Output the [X, Y] coordinate of the center of the cell containing the given text.  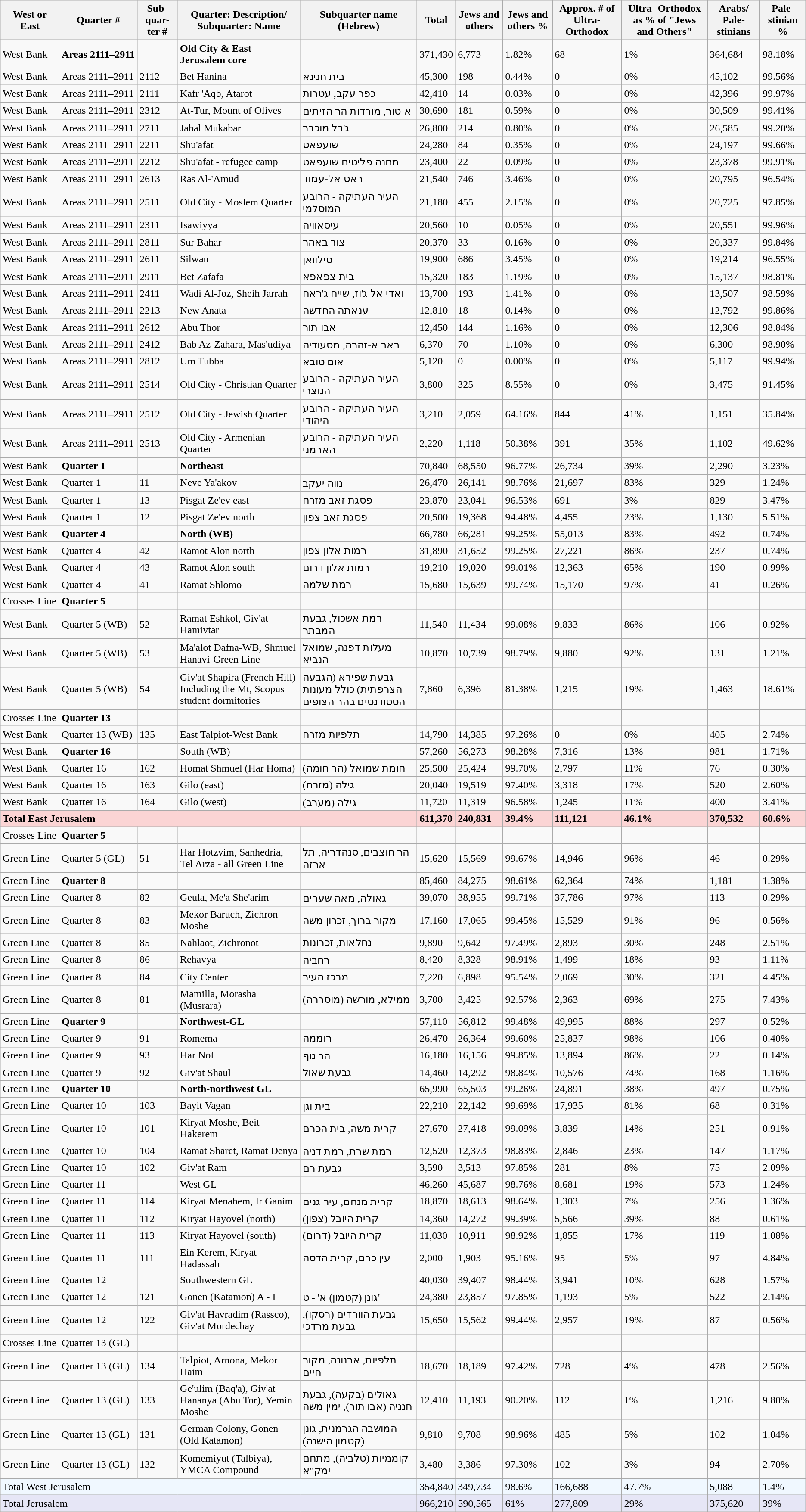
0.30% [783, 768]
Gilo (east) [239, 785]
111,121 [587, 819]
2,797 [587, 768]
Bayit Vagan [239, 1106]
1,463 [734, 689]
99.48% [528, 1021]
2112 [157, 77]
99.67% [528, 858]
183 [479, 277]
14,790 [437, 734]
122 [157, 1320]
Quarter 13 [98, 718]
פסגת זאב צפון [359, 517]
Giv'at Havradim (Rassco), Giv'at Mordechay [239, 1320]
0.40% [783, 1038]
סילוואן [359, 259]
2311 [157, 225]
14,360 [437, 1219]
27,418 [479, 1129]
Pale- stinian % [783, 20]
Nahlaot, Zichronot [239, 943]
691 [587, 500]
69% [665, 999]
1.71% [783, 751]
1,215 [587, 689]
26,364 [479, 1038]
485 [587, 1435]
391 [587, 443]
3.46% [528, 179]
94 [734, 1464]
405 [734, 734]
15,569 [479, 858]
Northeast [239, 466]
844 [587, 414]
19,210 [437, 568]
85 [157, 943]
198 [479, 77]
2911 [157, 277]
9,890 [437, 943]
11,193 [479, 1400]
15,650 [437, 1320]
35% [665, 443]
13,700 [437, 293]
26,800 [437, 128]
2.70% [783, 1464]
Old City - Jewish Quarter [239, 414]
20,725 [734, 202]
Giv'at Ram [239, 1168]
66,281 [479, 534]
שועפאט [359, 145]
92.57% [528, 999]
Neve Ya'akov [239, 483]
2611 [157, 259]
17,065 [479, 920]
Ein Kerem, Kiryat Hadassah [239, 1258]
97.49% [528, 943]
82 [157, 898]
3,386 [479, 1464]
0.05% [528, 225]
Giv'at Shaul [239, 1073]
Um Tubba [239, 361]
אבו תור [359, 327]
Southwestern GL [239, 1280]
Romema [239, 1038]
10 [479, 225]
39,070 [437, 898]
20,500 [437, 517]
49.62% [783, 443]
99.45% [528, 920]
Wadi Al-Joz, Sheih Jarrah [239, 293]
88% [665, 1021]
144 [479, 327]
Rehavya [239, 960]
Ultra- Orthodox as % of "Jews and Others" [665, 20]
90.20% [528, 1400]
6,898 [479, 977]
City Center [239, 977]
ג'בל מוכבר [359, 128]
728 [587, 1366]
5,566 [587, 1219]
10,870 [437, 653]
גונן (קטמון) א' - ט' [359, 1297]
966,210 [437, 1503]
2,069 [587, 977]
3,318 [587, 785]
0.16% [528, 242]
Bet Hanina [239, 77]
קרית היובל (צפון) [359, 1219]
54 [157, 689]
Old City - Armenian Quarter [239, 443]
96.55% [783, 259]
מקור ברוך, זכרון משה [359, 920]
Quarter 13 (WB) [98, 734]
המושבה הגרמנית, גונן (קטמון הישנה) [359, 1435]
42,396 [734, 93]
166,688 [587, 1487]
321 [734, 977]
1.41% [528, 293]
27,221 [587, 551]
45,102 [734, 77]
98.90% [783, 345]
4.84% [783, 1258]
46 [734, 858]
0.61% [783, 1219]
2.15% [528, 202]
9,642 [479, 943]
99.85% [528, 1055]
0.26% [783, 585]
3,210 [437, 414]
10,911 [479, 1235]
Ramat Sharet, Ramat Denya [239, 1151]
2,846 [587, 1151]
Subquarter name (Hebrew) [359, 20]
24,891 [587, 1089]
Kiryat Moshe, Beit Hakerem [239, 1129]
2211 [157, 145]
21,540 [437, 179]
26,141 [479, 483]
1.57% [783, 1280]
611,370 [437, 819]
Har Hotzvim, Sanhedria, Tel Arza - all Green Line [239, 858]
455 [479, 202]
497 [734, 1089]
3,513 [479, 1168]
1.21% [783, 653]
99.70% [528, 768]
Quarter # [98, 20]
99.84% [783, 242]
277,809 [587, 1503]
23,857 [479, 1297]
2,363 [587, 999]
193 [479, 293]
3,700 [437, 999]
1.19% [528, 277]
רמת שלמה [359, 585]
62,364 [587, 881]
133 [157, 1400]
42 [157, 551]
46,260 [437, 1185]
15,620 [437, 858]
375,620 [734, 1503]
גבעת רם [359, 1168]
147 [734, 1151]
98.92% [528, 1235]
תלפיות מזרח [359, 734]
1.4% [783, 1487]
Total [437, 20]
248 [734, 943]
27,670 [437, 1129]
30,509 [734, 111]
נחלאות, זכרונות [359, 943]
3.47% [783, 500]
18,613 [479, 1201]
גאולה, מאה שערים [359, 898]
22,142 [479, 1106]
East Talpiot-West Bank [239, 734]
בית וגן [359, 1106]
99.91% [783, 162]
נווה יעקב [359, 483]
190 [734, 568]
21,697 [587, 483]
15,529 [587, 920]
15,137 [734, 277]
2513 [157, 443]
2.74% [783, 734]
370,532 [734, 819]
0.03% [528, 93]
5,088 [734, 1487]
Jabal Mukabar [239, 128]
0.80% [528, 128]
12 [157, 517]
99.71% [528, 898]
7,316 [587, 751]
8,420 [437, 960]
צור באהר [359, 242]
הר נוף [359, 1055]
135 [157, 734]
354,840 [437, 1487]
קרית היובל (דרום) [359, 1235]
1,499 [587, 960]
98.96% [528, 1435]
38% [665, 1089]
121 [157, 1297]
1,193 [587, 1297]
2213 [157, 311]
99.74% [528, 585]
9,810 [437, 1435]
53 [157, 653]
Har Nof [239, 1055]
ענאתה החדשה [359, 311]
0.92% [783, 624]
Shu'afat [239, 145]
91.45% [783, 385]
רמת אשכול, גבעת המבתר [359, 624]
97.30% [528, 1464]
2312 [157, 111]
103 [157, 1106]
33 [479, 242]
Arabs/ Pale- stinians [734, 20]
329 [734, 483]
281 [587, 1168]
628 [734, 1280]
96.58% [528, 802]
Old City & East Jerusalem core [239, 54]
12,810 [437, 311]
20,370 [437, 242]
גבעת שאול [359, 1073]
15,639 [479, 585]
10,576 [587, 1073]
98.28% [528, 751]
13 [157, 500]
1,102 [734, 443]
1.38% [783, 881]
96% [665, 858]
Kiryat Hayovel (north) [239, 1219]
99.44% [528, 1320]
26,734 [587, 466]
Kiryat Menahem, Ir Ganim [239, 1201]
45,300 [437, 77]
18% [665, 960]
18.61% [783, 689]
4% [665, 1366]
6,773 [479, 54]
41% [665, 414]
37,786 [587, 898]
134 [157, 1366]
57,260 [437, 751]
24,197 [734, 145]
5.51% [783, 517]
98.64% [528, 1201]
23,400 [437, 162]
3,425 [479, 999]
297 [734, 1021]
49,995 [587, 1021]
92% [665, 653]
Ramat Eshkol, Giv'at Hamivtar [239, 624]
6,396 [479, 689]
Ma'alot Dafna-WB, Shmuel Hanavi-Green Line [239, 653]
95 [587, 1258]
3,590 [437, 1168]
2514 [157, 385]
94.48% [528, 517]
מעלות דפנה, שמואל הנביא [359, 653]
11,540 [437, 624]
99.20% [783, 128]
מחנה פליטים שועפאט [359, 162]
181 [479, 111]
2.60% [783, 785]
בית צפאפא [359, 277]
1,118 [479, 443]
56,273 [479, 751]
עין כרם, קרית הדסה [359, 1258]
Geula, Me'a She'arim [239, 898]
1.04% [783, 1435]
19,519 [479, 785]
91% [665, 920]
14,385 [479, 734]
Northwest-GL [239, 1021]
7.43% [783, 999]
Ramot Alon north [239, 551]
18 [479, 311]
באב א-זהרה, מסעודיה [359, 345]
ממילא, מורשה (מוסררה) [359, 999]
98.81% [783, 277]
492 [734, 534]
12,306 [734, 327]
3.41% [783, 802]
7,860 [437, 689]
11,434 [479, 624]
4,455 [587, 517]
99.69% [528, 1106]
99.60% [528, 1038]
14,460 [437, 1073]
240,831 [479, 819]
13,894 [587, 1055]
22,210 [437, 1106]
2111 [157, 93]
251 [734, 1129]
Homat Shmuel (Har Homa) [239, 768]
98.91% [528, 960]
0.75% [783, 1089]
12,363 [587, 568]
19,368 [479, 517]
16,156 [479, 1055]
86 [157, 960]
תלפיות, ארנונה, מקור חיים [359, 1366]
3,941 [587, 1280]
North-northwest GL [239, 1089]
העיר העתיקה - הרובע המוסלמי [359, 202]
Sur Bahar [239, 242]
1,245 [587, 802]
275 [734, 999]
South (WB) [239, 751]
3,480 [437, 1464]
West GL [239, 1185]
א-טור, מורדות הר הזיתים [359, 111]
119 [734, 1235]
העיר העתיקה - הרובע היהודי [359, 414]
25,500 [437, 768]
Giv'at Shapira (French Hill) Including the Mt, Scopus student dormitories [239, 689]
קרית משה, בית הכרם [359, 1129]
כפר עקב, עטרות [359, 93]
164 [157, 802]
19,020 [479, 568]
German Colony, Gonen (Old Katamon) [239, 1435]
Kiryat Hayovel (south) [239, 1235]
רמות אלון דרום [359, 568]
14% [665, 1129]
16,180 [437, 1055]
2,000 [437, 1258]
Jews and others % [528, 20]
214 [479, 128]
גבעת שפירא (הגבעה הצרפתית) כולל מעונות הסטודנטים בהר הצופים [359, 689]
99.08% [528, 624]
North (WB) [239, 534]
15,320 [437, 277]
גבעת הוורדים (רסקו), גבעת מרדכי [359, 1320]
97.42% [528, 1366]
478 [734, 1366]
9,833 [587, 624]
12,450 [437, 327]
Ge'ulim (Baq'a), Giv'at Hananya (Abu Tor), Yemin Moshe [239, 1400]
746 [479, 179]
14,946 [587, 858]
13,507 [734, 293]
0.00% [528, 361]
96.54% [783, 179]
2613 [157, 179]
52 [157, 624]
573 [734, 1185]
15,680 [437, 585]
12,792 [734, 311]
2412 [157, 345]
81 [157, 999]
0.99% [783, 568]
20,040 [437, 785]
162 [157, 768]
2411 [157, 293]
West or East [30, 20]
57,110 [437, 1021]
31,890 [437, 551]
Komemiyut (Talbiya), YMCA Compound [239, 1464]
70 [479, 345]
38,955 [479, 898]
96.77% [528, 466]
ואדי אל ג'וז, שייח ג'ראח [359, 293]
Kafr 'Aqb, Atarot [239, 93]
0.09% [528, 162]
2,957 [587, 1320]
Approx. # of Ultra- Orthodox [587, 20]
Mekor Baruch, Zichron Moshe [239, 920]
Mamilla, Morasha (Musrara) [239, 999]
20,337 [734, 242]
26,585 [734, 128]
6,370 [437, 345]
99.86% [783, 311]
98.6% [528, 1487]
23,378 [734, 162]
14,292 [479, 1073]
68,550 [479, 466]
168 [734, 1073]
Talpiot, Arnona, Mekor Haim [239, 1366]
92 [157, 1073]
99.66% [783, 145]
371,430 [437, 54]
98% [665, 1038]
Pisgat Ze'ev east [239, 500]
1,903 [479, 1258]
2.14% [783, 1297]
520 [734, 785]
עיסאוויה [359, 225]
Gonen (Katamon) A - I [239, 1297]
Total East Jerusalem [209, 819]
60.6% [783, 819]
0.52% [783, 1021]
1.36% [783, 1201]
Isawiyya [239, 225]
23,870 [437, 500]
14,272 [479, 1219]
חומת שמואל (הר חומה) [359, 768]
83 [157, 920]
96 [734, 920]
99.41% [783, 111]
590,565 [479, 1503]
98.44% [528, 1280]
20,795 [734, 179]
Bab Az-Zahara, Mas'udiya [239, 345]
3.45% [528, 259]
New Anata [239, 311]
13% [665, 751]
2,290 [734, 466]
Bet Zafafa [239, 277]
686 [479, 259]
19,214 [734, 259]
Pisgat Ze'ev north [239, 517]
גילה (מערב) [359, 802]
163 [157, 785]
1,130 [734, 517]
91 [157, 1038]
99.01% [528, 568]
65,503 [479, 1089]
88 [734, 1219]
0.59% [528, 111]
Old City - Christian Quarter [239, 385]
קרית מנחם, עיר גנים [359, 1201]
2,059 [479, 414]
11,030 [437, 1235]
8.55% [528, 385]
45,687 [479, 1185]
829 [734, 500]
12,520 [437, 1151]
2,893 [587, 943]
98.18% [783, 54]
Shu'afat - refugee camp [239, 162]
18,189 [479, 1366]
17,935 [587, 1106]
גאולים (בקעה), גבעת חנניה (אבו תור), ימין משה [359, 1400]
98.79% [528, 653]
61% [528, 1503]
1.10% [528, 345]
981 [734, 751]
0.91% [783, 1129]
87 [734, 1320]
מרכז העיר [359, 977]
132 [157, 1464]
99.09% [528, 1129]
Sub- quar- ter # [157, 20]
0.31% [783, 1106]
20,560 [437, 225]
אום טובא [359, 361]
15,562 [479, 1320]
99.97% [783, 93]
10% [665, 1280]
7% [665, 1201]
98.83% [528, 1151]
1.17% [783, 1151]
39.4% [528, 819]
39,407 [479, 1280]
51 [157, 858]
81.38% [528, 689]
8,681 [587, 1185]
17,160 [437, 920]
פסגת זאב מזרח [359, 500]
42,410 [437, 93]
522 [734, 1297]
הר חוצבים, סנהדריה, תל ארזה [359, 858]
18,870 [437, 1201]
9,880 [587, 653]
רוממה [359, 1038]
8% [665, 1168]
50.38% [528, 443]
Silwan [239, 259]
99.26% [528, 1089]
העיר העתיקה - הרובע הנוצרי [359, 385]
349,734 [479, 1487]
9.80% [783, 1400]
At-Tur, Mount of Olives [239, 111]
18,670 [437, 1366]
3.23% [783, 466]
21,180 [437, 202]
9,708 [479, 1435]
2.56% [783, 1366]
ראס אל-עמוד [359, 179]
24,380 [437, 1297]
114 [157, 1201]
98.61% [528, 881]
2.51% [783, 943]
95.16% [528, 1258]
6,300 [734, 345]
5,117 [734, 361]
Total Jerusalem [209, 1503]
1,151 [734, 414]
256 [734, 1201]
35.84% [783, 414]
98.59% [783, 293]
95.54% [528, 977]
76 [734, 768]
65,990 [437, 1089]
5,120 [437, 361]
104 [157, 1151]
96.53% [528, 500]
25,424 [479, 768]
15,170 [587, 585]
12,373 [479, 1151]
12,410 [437, 1400]
2212 [157, 162]
325 [479, 385]
66,780 [437, 534]
העיר העתיקה - הרובע הארמני [359, 443]
2,220 [437, 443]
19,900 [437, 259]
81% [665, 1106]
1,855 [587, 1235]
99.56% [783, 77]
1,181 [734, 881]
85,460 [437, 881]
2512 [157, 414]
11,720 [437, 802]
0.44% [528, 77]
29% [665, 1503]
Ramat Shlomo [239, 585]
Quarter: Description/ Subquarter: Name [239, 20]
97.40% [528, 785]
101 [157, 1129]
4.45% [783, 977]
Ras Al-'Amud [239, 179]
Total West Jerusalem [209, 1487]
2511 [157, 202]
1,216 [734, 1400]
43 [157, 568]
400 [734, 802]
20,551 [734, 225]
1.08% [783, 1235]
40,030 [437, 1280]
2.09% [783, 1168]
Abu Thor [239, 327]
64.16% [528, 414]
25,837 [587, 1038]
3,839 [587, 1129]
Old City - Moslem Quarter [239, 202]
24,280 [437, 145]
רחביה [359, 960]
56,812 [479, 1021]
1.82% [528, 54]
70,840 [437, 466]
2811 [157, 242]
Jews and others [479, 20]
47.7% [665, 1487]
99.39% [528, 1219]
11 [157, 483]
364,684 [734, 54]
2711 [157, 128]
3,800 [437, 385]
Quarter 5 (GL) [98, 858]
99.96% [783, 225]
Ramot Alon south [239, 568]
בית חנינא [359, 77]
1,303 [587, 1201]
11,319 [479, 802]
30,690 [437, 111]
7,220 [437, 977]
8,328 [479, 960]
97 [734, 1258]
קוממיות (טלביה), מתחם ימק"א [359, 1464]
84,275 [479, 881]
Gilo (west) [239, 802]
14 [479, 93]
1.11% [783, 960]
0.35% [528, 145]
65% [665, 568]
3,475 [734, 385]
23,041 [479, 500]
2812 [157, 361]
10,739 [479, 653]
97.26% [528, 734]
111 [157, 1258]
46.1% [665, 819]
רמת שרת, רמת דניה [359, 1151]
75 [734, 1168]
55,013 [587, 534]
237 [734, 551]
99.94% [783, 361]
גילה (מזרח) [359, 785]
2612 [157, 327]
רמות אלון צפון [359, 551]
31,652 [479, 551]
